Extract the (x, y) coordinate from the center of the cell holding the provided text.  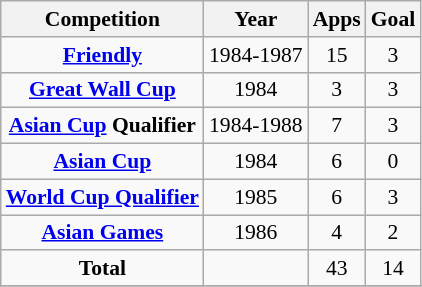
Asian Games (102, 233)
7 (337, 126)
Goal (394, 19)
1984-1988 (256, 126)
14 (394, 269)
1986 (256, 233)
1985 (256, 197)
Asian Cup Qualifier (102, 126)
World Cup Qualifier (102, 197)
Asian Cup (102, 162)
Total (102, 269)
Competition (102, 19)
2 (394, 233)
15 (337, 55)
Year (256, 19)
Friendly (102, 55)
0 (394, 162)
1984-1987 (256, 55)
4 (337, 233)
Great Wall Cup (102, 90)
43 (337, 269)
Apps (337, 19)
